Output the (x, y) coordinate of the center of the cell containing the given text.  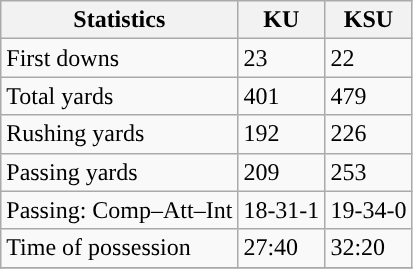
192 (282, 134)
KSU (368, 20)
23 (282, 58)
Rushing yards (120, 134)
32:20 (368, 248)
18-31-1 (282, 210)
Time of possession (120, 248)
479 (368, 96)
253 (368, 172)
209 (282, 172)
Statistics (120, 20)
22 (368, 58)
Passing yards (120, 172)
Passing: Comp–Att–Int (120, 210)
401 (282, 96)
First downs (120, 58)
27:40 (282, 248)
19-34-0 (368, 210)
226 (368, 134)
KU (282, 20)
Total yards (120, 96)
